Capture the cell that displays the provided text and extract its (x, y) central coordinate. 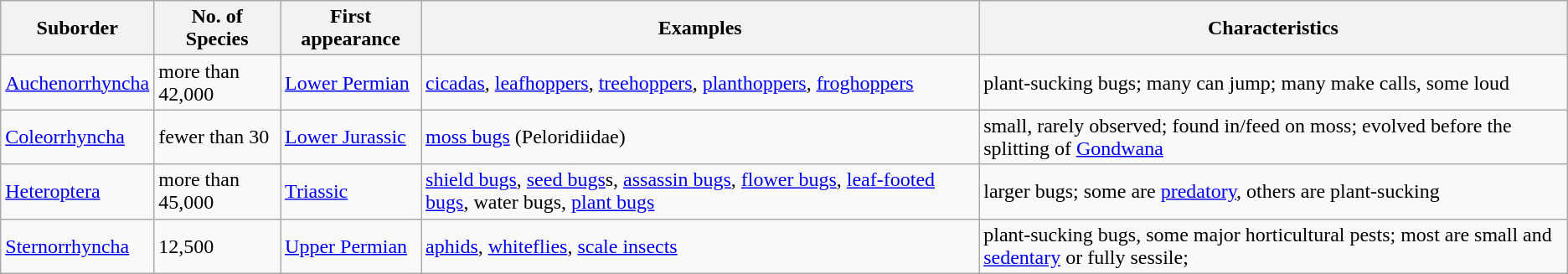
more than 42,000 (218, 82)
fewer than 30 (218, 137)
small, rarely observed; found in/feed on moss; evolved before the splitting of Gondwana (1273, 137)
Sternorrhyncha (77, 246)
First appearance (351, 28)
larger bugs; some are predatory, others are plant-sucking (1273, 191)
shield bugs, seed bugss, assassin bugs, flower bugs, leaf-footed bugs, water bugs, plant bugs (700, 191)
more than 45,000 (218, 191)
aphids, whiteflies, scale insects (700, 246)
12,500 (218, 246)
Suborder (77, 28)
Examples (700, 28)
Lower Permian (351, 82)
Heteroptera (77, 191)
No. of Species (218, 28)
moss bugs (Peloridiidae) (700, 137)
Triassic (351, 191)
cicadas, leafhoppers, treehoppers, planthoppers, froghoppers (700, 82)
Auchenorrhyncha (77, 82)
Characteristics (1273, 28)
plant-sucking bugs; many can jump; many make calls, some loud (1273, 82)
Upper Permian (351, 246)
Lower Jurassic (351, 137)
plant-sucking bugs, some major horticultural pests; most are small and sedentary or fully sessile; (1273, 246)
Coleorrhyncha (77, 137)
